Search for the cell housing the specified text and yield its (x, y) center coordinate. 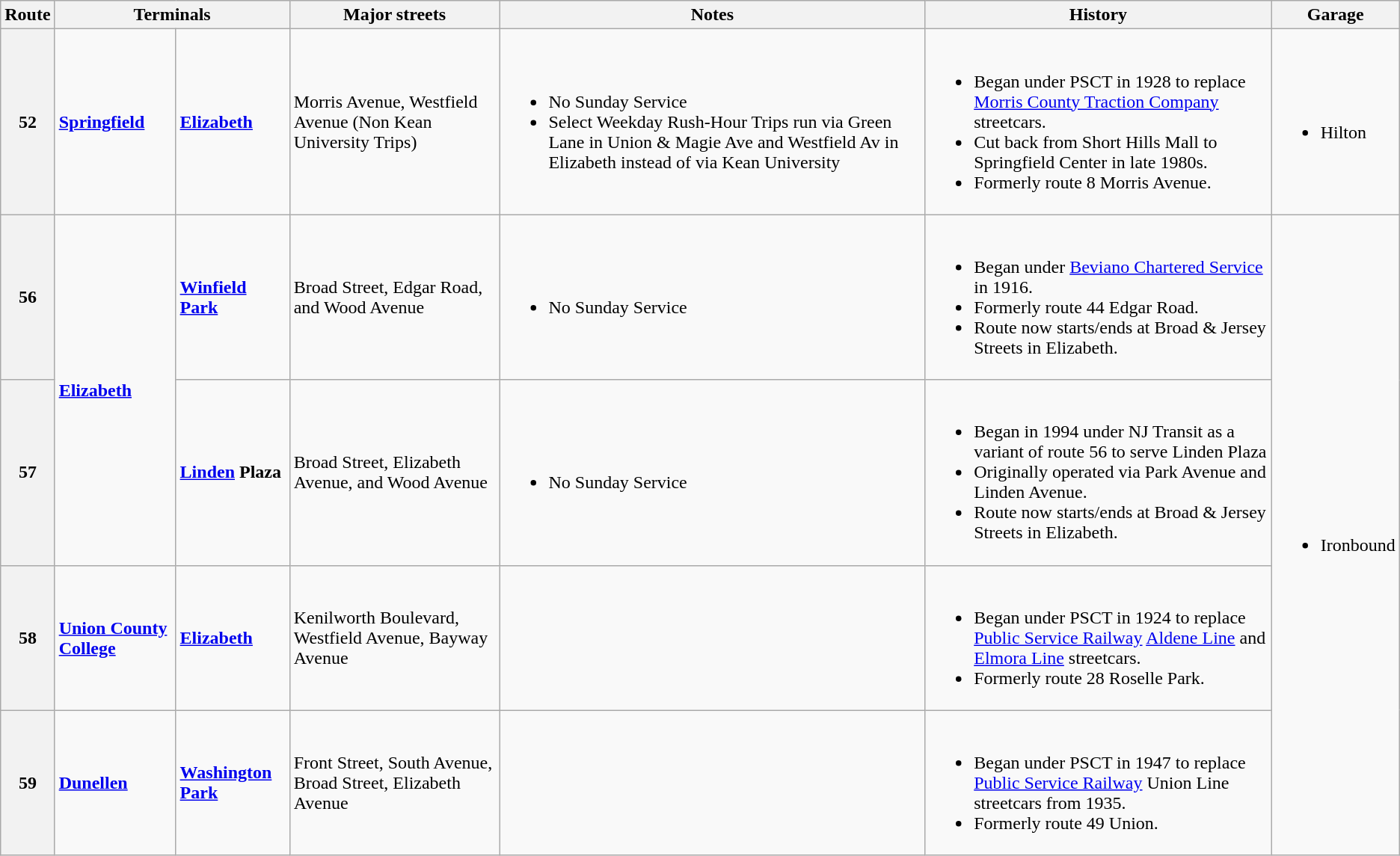
Ironbound (1336, 535)
Dunellen (115, 783)
Began under PSCT in 1947 to replace Public Service Railway Union Line streetcars from 1935.Formerly route 49 Union. (1098, 783)
Winfield Park (233, 298)
Washington Park (233, 783)
Began under Beviano Chartered Service in 1916.Formerly route 44 Edgar Road.Route now starts/ends at Broad & Jersey Streets in Elizabeth. (1098, 298)
Linden Plaza (233, 472)
Major streets (395, 15)
Route (28, 15)
No Sunday ServiceSelect Weekday Rush-Hour Trips run via Green Lane in Union & Magie Ave and Westfield Av in Elizabeth instead of via Kean University (712, 122)
57 (28, 472)
Hilton (1336, 122)
Front Street, South Avenue, Broad Street, Elizabeth Avenue (395, 783)
Union County College (115, 638)
52 (28, 122)
Kenilworth Boulevard, Westfield Avenue, Bayway Avenue (395, 638)
Springfield (115, 122)
Terminals (172, 15)
58 (28, 638)
Morris Avenue, Westfield Avenue (Non Kean University Trips) (395, 122)
Notes (712, 15)
History (1098, 15)
59 (28, 783)
Broad Street, Elizabeth Avenue, and Wood Avenue (395, 472)
Began under PSCT in 1924 to replace Public Service Railway Aldene Line and Elmora Line streetcars.Formerly route 28 Roselle Park. (1098, 638)
Garage (1336, 15)
Broad Street, Edgar Road, and Wood Avenue (395, 298)
56 (28, 298)
